For the text-containing cell, return its midpoint in (X, Y) coordinate format. 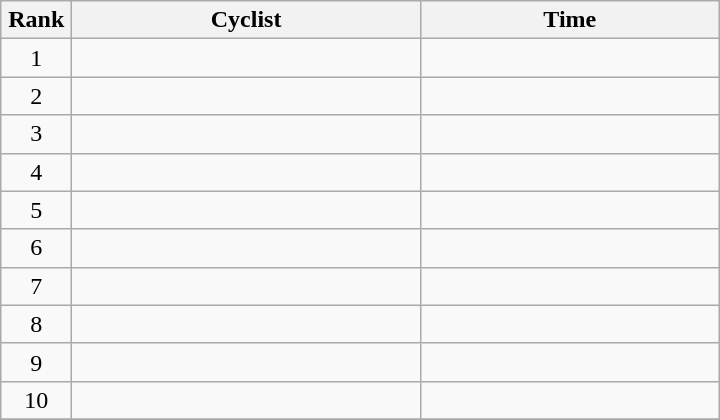
6 (36, 248)
2 (36, 96)
Time (570, 20)
8 (36, 324)
3 (36, 134)
7 (36, 286)
10 (36, 400)
9 (36, 362)
Cyclist (246, 20)
4 (36, 172)
Rank (36, 20)
1 (36, 58)
5 (36, 210)
